Detect which cell encompasses the target text, then output its (X, Y) center coordinate. 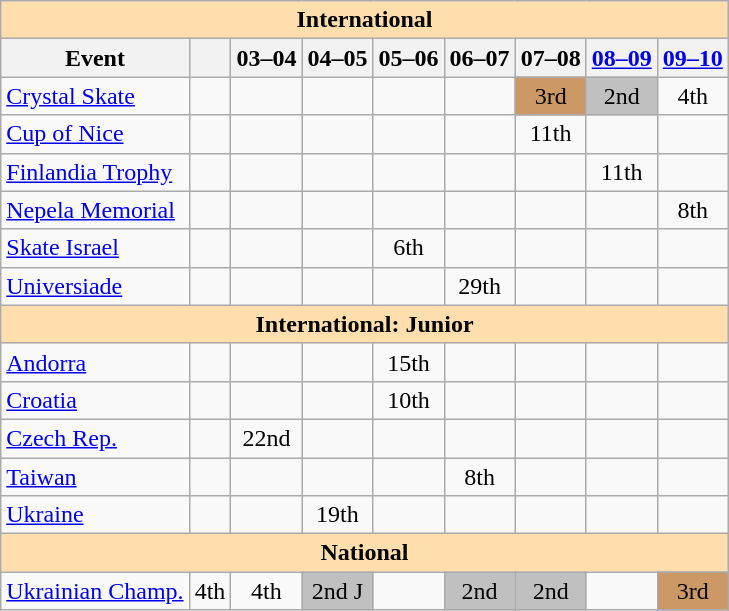
6th (408, 248)
International: Junior (365, 324)
10th (408, 400)
2nd J (338, 591)
29th (480, 286)
05–06 (408, 58)
Croatia (95, 400)
Ukrainian Champ. (95, 591)
Universiade (95, 286)
03–04 (266, 58)
Taiwan (95, 477)
Finlandia Trophy (95, 172)
Czech Rep. (95, 438)
04–05 (338, 58)
08–09 (622, 58)
Nepela Memorial (95, 210)
National (365, 553)
Crystal Skate (95, 96)
09–10 (692, 58)
06–07 (480, 58)
International (365, 20)
Ukraine (95, 515)
Skate Israel (95, 248)
07–08 (550, 58)
22nd (266, 438)
Cup of Nice (95, 134)
19th (338, 515)
Andorra (95, 362)
15th (408, 362)
Event (95, 58)
